Return (x, y) of the center of cell containing provided text 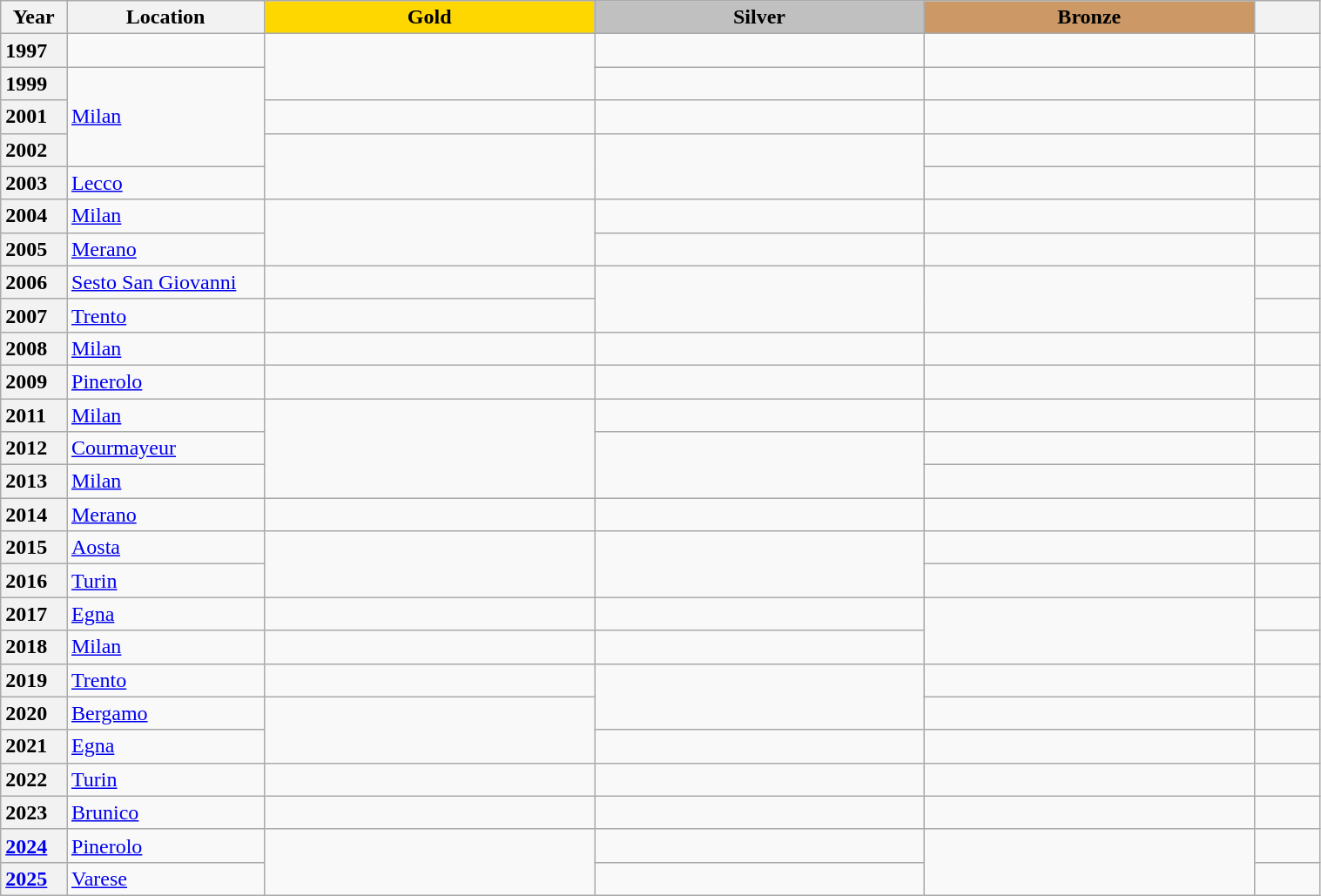
Aosta (165, 548)
2005 (34, 249)
2016 (34, 581)
Brunico (165, 812)
Year (34, 17)
2002 (34, 150)
2008 (34, 348)
Gold (430, 17)
2020 (34, 713)
2017 (34, 614)
2018 (34, 647)
Bergamo (165, 713)
2022 (34, 779)
Varese (165, 879)
Silver (759, 17)
2001 (34, 117)
2004 (34, 216)
Sesto San Giovanni (165, 282)
Location (165, 17)
2023 (34, 812)
Courmayeur (165, 448)
1999 (34, 84)
2015 (34, 548)
2003 (34, 183)
Lecco (165, 183)
2012 (34, 448)
2014 (34, 515)
2006 (34, 282)
2011 (34, 415)
2009 (34, 381)
2021 (34, 746)
2007 (34, 315)
2024 (34, 845)
2013 (34, 482)
1997 (34, 51)
2019 (34, 680)
2025 (34, 879)
Bronze (1088, 17)
